Provide the [x, y] coordinate of the cell's center where the given text is located.  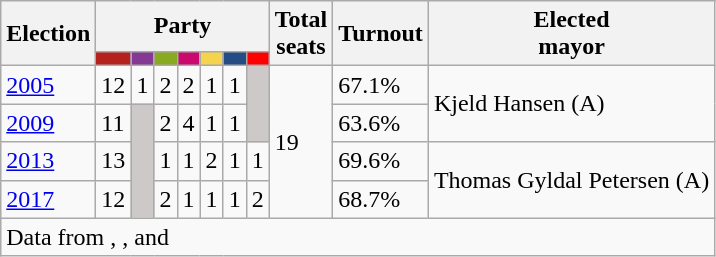
2005 [48, 85]
Election [48, 34]
19 [301, 142]
69.6% [381, 161]
2009 [48, 123]
67.1% [381, 85]
Totalseats [301, 34]
2017 [48, 199]
2013 [48, 161]
Electedmayor [571, 34]
68.7% [381, 199]
11 [114, 123]
Thomas Gyldal Petersen (A) [571, 180]
4 [188, 123]
Party [182, 26]
13 [114, 161]
Kjeld Hansen (A) [571, 104]
Turnout [381, 34]
Data from , , and [358, 237]
63.6% [381, 123]
